For the text-containing cell, return its midpoint in [X, Y] coordinate format. 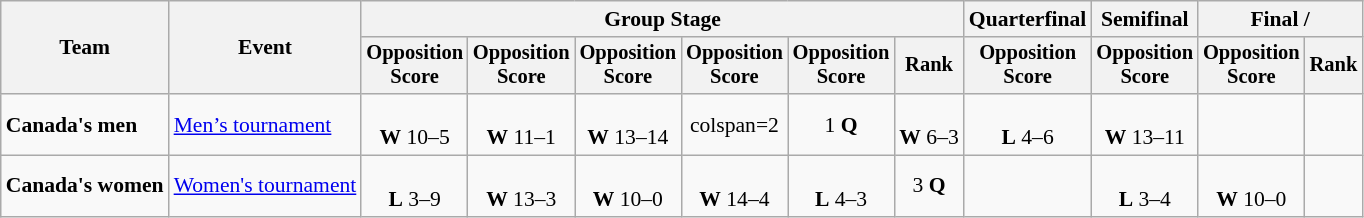
Canada's women [85, 186]
Team [85, 48]
3 Q [928, 186]
colspan=2 [734, 124]
Women's tournament [266, 186]
1 Q [842, 124]
W 6–3 [928, 124]
Group Stage [662, 19]
Quarterfinal [1028, 19]
Men’s tournament [266, 124]
W 13–11 [1144, 124]
L 3–4 [1144, 186]
Semifinal [1144, 19]
L 4–3 [842, 186]
W 11–1 [522, 124]
L 3–9 [414, 186]
Final / [1280, 19]
Event [266, 48]
W 13–3 [522, 186]
Canada's men [85, 124]
W 10–5 [414, 124]
W 14–4 [734, 186]
W 13–14 [628, 124]
L 4–6 [1028, 124]
